Detect which cell encompasses the target text, then output its (X, Y) center coordinate. 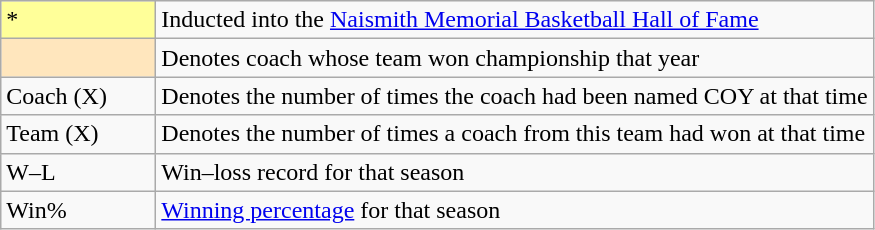
* (78, 20)
Denotes coach whose team won championship that year (514, 58)
Team (X) (78, 134)
Denotes the number of times a coach from this team had won at that time (514, 134)
Coach (X) (78, 96)
Winning percentage for that season (514, 210)
Win–loss record for that season (514, 172)
W–L (78, 172)
Inducted into the Naismith Memorial Basketball Hall of Fame (514, 20)
Denotes the number of times the coach had been named COY at that time (514, 96)
Win% (78, 210)
